Pinpoint the cell where the given text exists, returning its (x, y) midpoint coordinate. 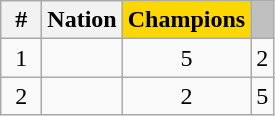
1 (22, 58)
# (22, 20)
Nation (82, 20)
Champions (186, 20)
